Determine the (X, Y) coordinate at the center of the cell enclosing the given text.  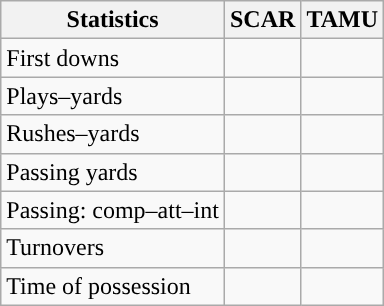
Passing yards (113, 172)
Time of possession (113, 286)
First downs (113, 58)
Turnovers (113, 248)
Plays–yards (113, 96)
TAMU (342, 20)
Rushes–yards (113, 134)
Statistics (113, 20)
SCAR (262, 20)
Passing: comp–att–int (113, 210)
